Determine the (X, Y) coordinate at the center of the cell enclosing the given text.  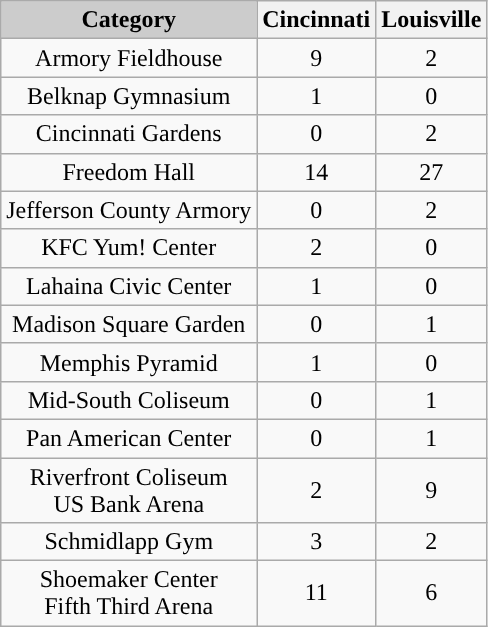
27 (432, 172)
Belknap Gymnasium (129, 96)
Madison Square Garden (129, 324)
Cincinnati (316, 20)
Shoemaker CenterFifth Third Arena (129, 594)
Pan American Center (129, 438)
Memphis Pyramid (129, 362)
Cincinnati Gardens (129, 134)
KFC Yum! Center (129, 248)
3 (316, 542)
Louisville (432, 20)
Mid-South Coliseum (129, 400)
Freedom Hall (129, 172)
11 (316, 594)
Schmidlapp Gym (129, 542)
Lahaina Civic Center (129, 286)
6 (432, 594)
14 (316, 172)
Riverfront ColiseumUS Bank Arena (129, 490)
Category (129, 20)
Armory Fieldhouse (129, 58)
Jefferson County Armory (129, 210)
